Detect which cell encompasses the target text, then output its [x, y] center coordinate. 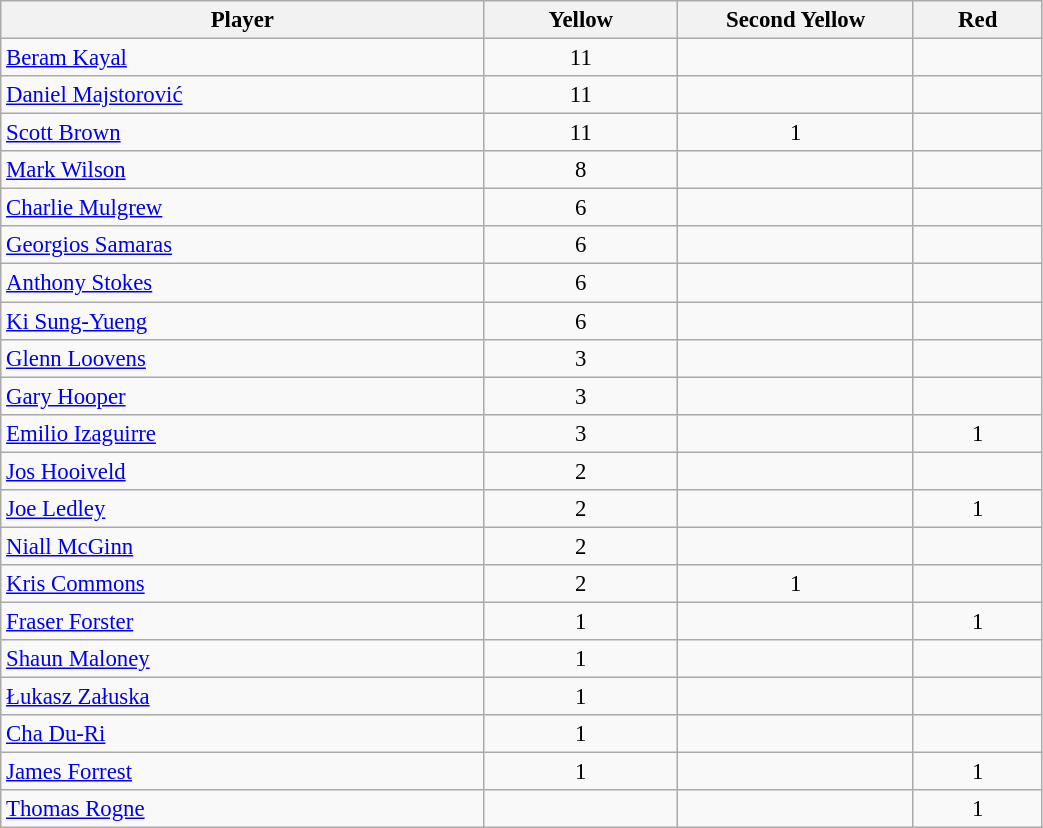
Niall McGinn [242, 546]
Anthony Stokes [242, 283]
Emilio Izaguirre [242, 433]
Fraser Forster [242, 621]
Georgios Samaras [242, 245]
Red [978, 20]
8 [581, 170]
Kris Commons [242, 584]
Beram Kayal [242, 58]
Scott Brown [242, 133]
Charlie Mulgrew [242, 208]
Daniel Majstorović [242, 95]
Joe Ledley [242, 509]
Jos Hooiveld [242, 471]
Glenn Loovens [242, 358]
Shaun Maloney [242, 659]
Thomas Rogne [242, 809]
Second Yellow [796, 20]
Player [242, 20]
Yellow [581, 20]
Ki Sung-Yueng [242, 321]
Łukasz Załuska [242, 697]
Mark Wilson [242, 170]
Cha Du-Ri [242, 734]
Gary Hooper [242, 396]
James Forrest [242, 772]
